Identify which cell holds the provided text, then report its (X, Y) central coordinate. 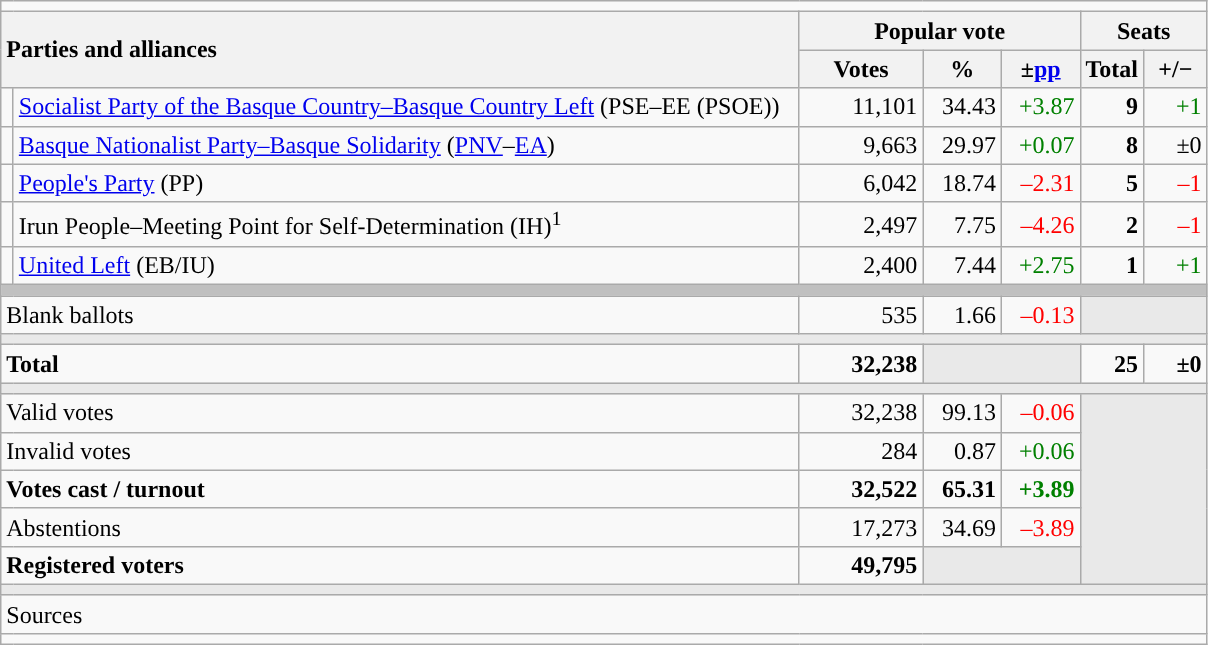
+/− (1176, 69)
+0.07 (1040, 145)
5 (1112, 183)
+3.87 (1040, 107)
% (962, 69)
Parties and alliances (400, 50)
–2.31 (1040, 183)
32,522 (861, 489)
Valid votes (400, 413)
+0.06 (1040, 451)
8 (1112, 145)
Abstentions (400, 527)
7.44 (962, 266)
Invalid votes (400, 451)
–4.26 (1040, 224)
±pp (1040, 69)
Registered voters (400, 565)
+2.75 (1040, 266)
284 (861, 451)
25 (1112, 364)
2 (1112, 224)
Votes (861, 69)
29.97 (962, 145)
99.13 (962, 413)
2,400 (861, 266)
34.43 (962, 107)
United Left (EB/IU) (406, 266)
Basque Nationalist Party–Basque Solidarity (PNV–EA) (406, 145)
2,497 (861, 224)
1 (1112, 266)
People's Party (PP) (406, 183)
65.31 (962, 489)
49,795 (861, 565)
6,042 (861, 183)
–0.13 (1040, 315)
17,273 (861, 527)
11,101 (861, 107)
0.87 (962, 451)
1.66 (962, 315)
Seats (1144, 31)
535 (861, 315)
–3.89 (1040, 527)
Irun People–Meeting Point for Self-Determination (IH)1 (406, 224)
34.69 (962, 527)
+3.89 (1040, 489)
Socialist Party of the Basque Country–Basque Country Left (PSE–EE (PSOE)) (406, 107)
9,663 (861, 145)
Popular vote (940, 31)
18.74 (962, 183)
7.75 (962, 224)
Sources (604, 614)
Votes cast / turnout (400, 489)
–0.06 (1040, 413)
Blank ballots (400, 315)
9 (1112, 107)
